For the text-containing cell, return its midpoint in (x, y) coordinate format. 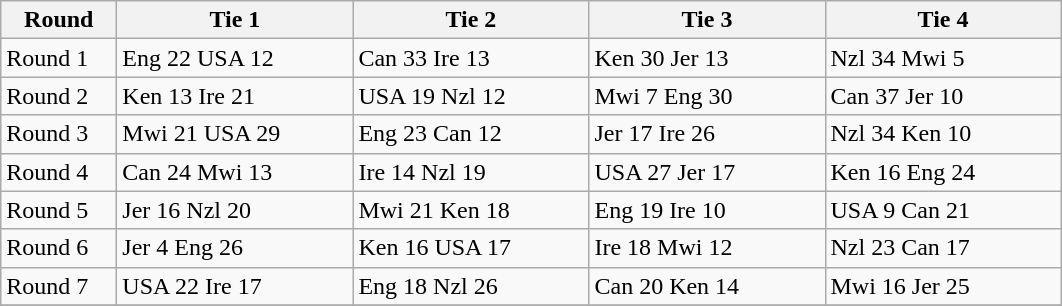
Ken 16 USA 17 (471, 248)
Mwi 21 Ken 18 (471, 210)
Ire 18 Mwi 12 (707, 248)
Jer 16 Nzl 20 (235, 210)
Can 20 Ken 14 (707, 286)
Eng 19 Ire 10 (707, 210)
Mwi 21 USA 29 (235, 134)
Nzl 34 Ken 10 (943, 134)
USA 19 Nzl 12 (471, 96)
Round 3 (59, 134)
Eng 23 Can 12 (471, 134)
Can 33 Ire 13 (471, 58)
Jer 17 Ire 26 (707, 134)
Jer 4 Eng 26 (235, 248)
Round 6 (59, 248)
Ire 14 Nzl 19 (471, 172)
Ken 30 Jer 13 (707, 58)
Round 2 (59, 96)
USA 22 Ire 17 (235, 286)
Round 7 (59, 286)
Mwi 16 Jer 25 (943, 286)
Round 1 (59, 58)
Eng 22 USA 12 (235, 58)
Nzl 23 Can 17 (943, 248)
Mwi 7 Eng 30 (707, 96)
Round (59, 20)
Ken 16 Eng 24 (943, 172)
USA 27 Jer 17 (707, 172)
USA 9 Can 21 (943, 210)
Round 5 (59, 210)
Can 24 Mwi 13 (235, 172)
Nzl 34 Mwi 5 (943, 58)
Tie 2 (471, 20)
Ken 13 Ire 21 (235, 96)
Tie 4 (943, 20)
Eng 18 Nzl 26 (471, 286)
Tie 1 (235, 20)
Can 37 Jer 10 (943, 96)
Tie 3 (707, 20)
Round 4 (59, 172)
